From the cell containing the given text, extract its center point as [x, y] coordinate. 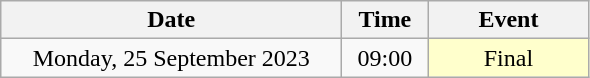
Monday, 25 September 2023 [172, 58]
Event [508, 20]
Time [385, 20]
Date [172, 20]
09:00 [385, 58]
Final [508, 58]
